Detect which cell encompasses the target text, then output its [x, y] center coordinate. 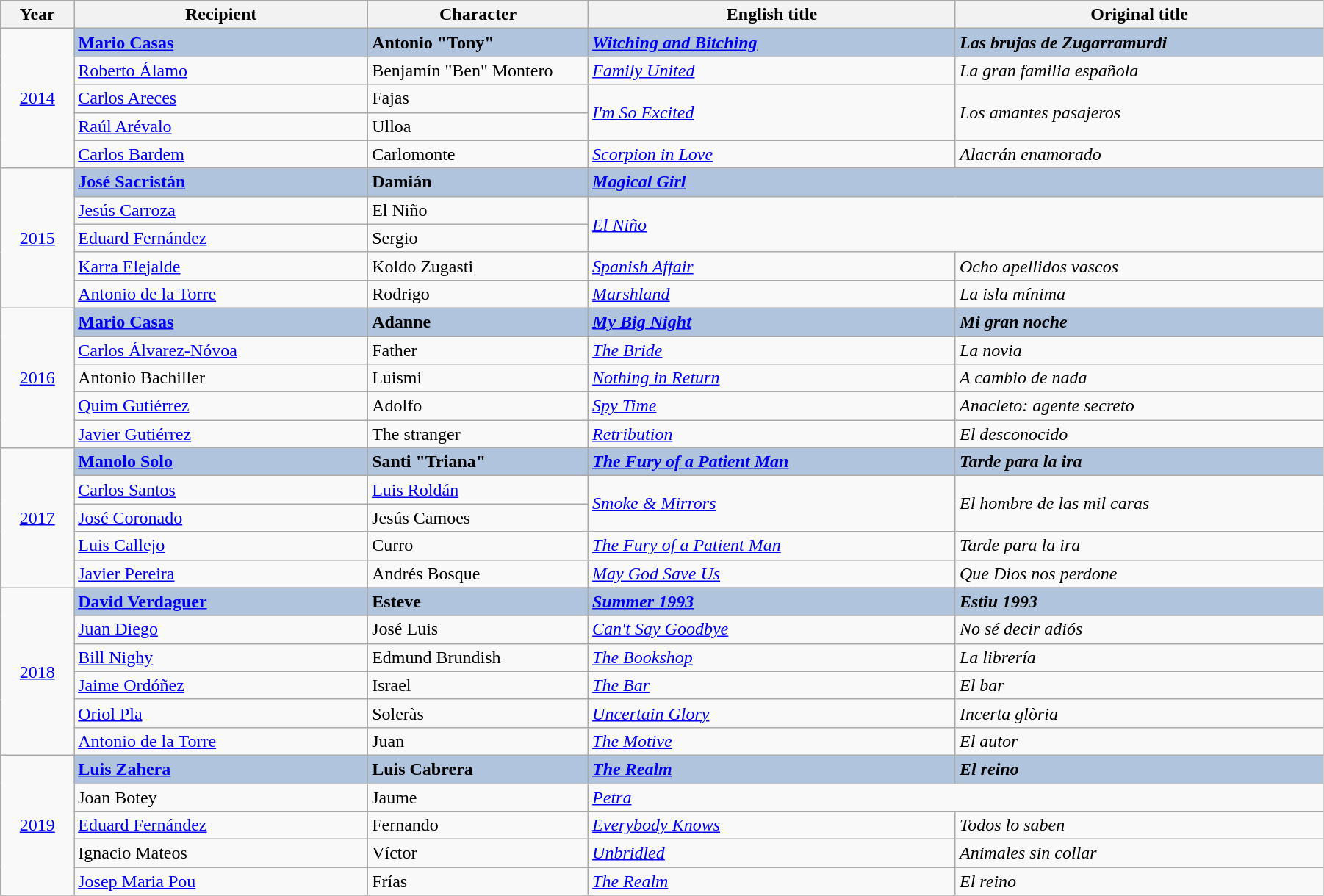
Antonio Bachiller [221, 378]
Can't Say Goodbye [772, 629]
Oriol Pla [221, 713]
Everybody Knows [772, 825]
Adanne [478, 322]
The Bookshop [772, 657]
Quim Gutiérrez [221, 406]
Juan Diego [221, 629]
Ulloa [478, 126]
I'm So Excited [772, 112]
Carlos Álvarez-Nóvoa [221, 350]
2014 [37, 98]
Soleràs [478, 713]
English title [772, 15]
José Luis [478, 629]
Bill Nighy [221, 657]
Israel [478, 685]
José Sacristán [221, 182]
Carlos Santos [221, 490]
Josep Maria Pou [221, 881]
May God Save Us [772, 574]
La gran familia española [1139, 71]
Carlos Bardem [221, 154]
My Big Night [772, 322]
Family United [772, 71]
Luismi [478, 378]
Mi gran noche [1139, 322]
2015 [37, 238]
Spy Time [772, 406]
Smoke & Mirrors [772, 504]
Jesús Camoes [478, 518]
Summer 1993 [772, 601]
Alacrán enamorado [1139, 154]
Roberto Álamo [221, 71]
Retribution [772, 434]
Luis Roldán [478, 490]
The Bar [772, 685]
Ignacio Mateos [221, 853]
Que Dios nos perdone [1139, 574]
Koldo Zugasti [478, 266]
Witching and Bitching [772, 43]
Esteve [478, 601]
2016 [37, 377]
Father [478, 350]
Santi "Triana" [478, 462]
La novia [1139, 350]
Los amantes pasajeros [1139, 112]
2017 [37, 518]
Fajas [478, 98]
Carlos Areces [221, 98]
Marshland [772, 294]
The Bride [772, 350]
Juan [478, 741]
Original title [1139, 15]
Jaume [478, 797]
Magical Girl [956, 182]
Todos lo saben [1139, 825]
Manolo Solo [221, 462]
Raúl Arévalo [221, 126]
Character [478, 15]
Anacleto: agente secreto [1139, 406]
Spanish Affair [772, 266]
Benjamín "Ben" Montero [478, 71]
Andrés Bosque [478, 574]
Frías [478, 881]
Luis Zahera [221, 769]
Unbridled [772, 853]
The Motive [772, 741]
Uncertain Glory [772, 713]
Edmund Brundish [478, 657]
Carlomonte [478, 154]
Petra [956, 797]
Incerta glòria [1139, 713]
Nothing in Return [772, 378]
Las brujas de Zugarramurdi [1139, 43]
José Coronado [221, 518]
Luis Callejo [221, 546]
Luis Cabrera [478, 769]
Ocho apellidos vascos [1139, 266]
Sergio [478, 238]
La isla mínima [1139, 294]
El hombre de las mil caras [1139, 504]
Curro [478, 546]
Antonio "Tony" [478, 43]
Javier Pereira [221, 574]
Estiu 1993 [1139, 601]
Víctor [478, 853]
No sé decir adiós [1139, 629]
David Verdaguer [221, 601]
2018 [37, 671]
Year [37, 15]
El desconocido [1139, 434]
Fernando [478, 825]
Scorpion in Love [772, 154]
Adolfo [478, 406]
Javier Gutiérrez [221, 434]
Joan Botey [221, 797]
2019 [37, 825]
Recipient [221, 15]
La librería [1139, 657]
Rodrigo [478, 294]
Jesús Carroza [221, 210]
El bar [1139, 685]
Jaime Ordóñez [221, 685]
El autor [1139, 741]
The stranger [478, 434]
A cambio de nada [1139, 378]
Karra Elejalde [221, 266]
Damián [478, 182]
Animales sin collar [1139, 853]
